Find where the given text appears and provide that cell's center as [X, Y] coordinate. 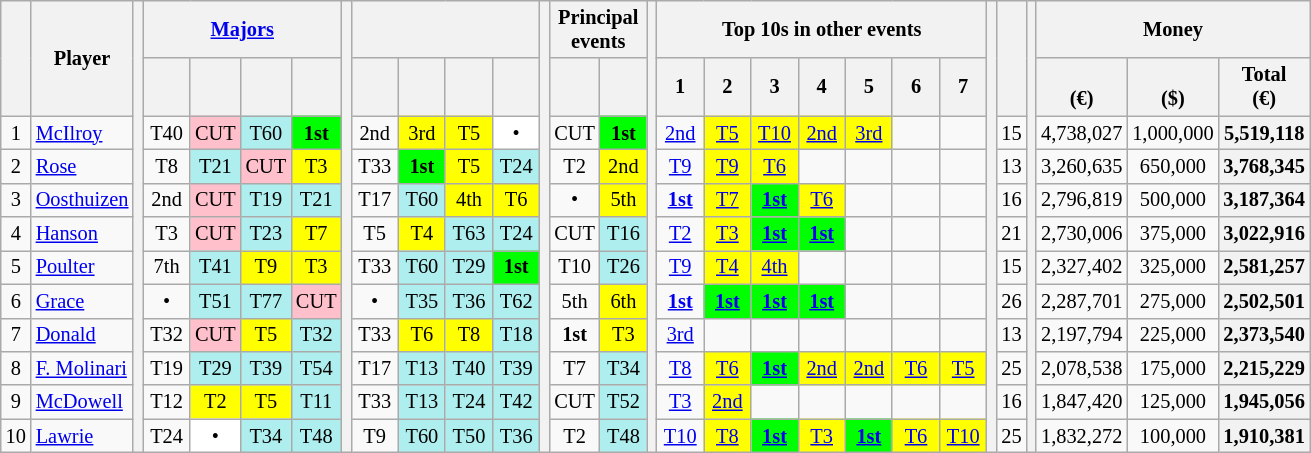
T16 [624, 234]
T12 [166, 402]
6th [624, 301]
21 [1011, 234]
10 [16, 436]
1,910,381 [1264, 436]
Oosthuizen [82, 200]
(€) [1082, 87]
F. Molinari [82, 368]
Donald [82, 335]
2,796,819 [1082, 200]
2,197,794 [1082, 335]
Majors [242, 29]
T77 [266, 301]
T26 [624, 267]
Player [82, 58]
Total(€) [1264, 87]
T42 [516, 402]
650,000 [1172, 166]
2,373,540 [1264, 335]
Rose [82, 166]
Lawrie [82, 436]
1,847,420 [1082, 402]
T62 [516, 301]
3,260,635 [1082, 166]
1,832,272 [1082, 436]
2,215,229 [1264, 368]
125,000 [1172, 402]
1,000,000 [1172, 133]
T41 [215, 267]
McDowell [82, 402]
5,519,118 [1264, 133]
3,187,364 [1264, 200]
26 [1011, 301]
4,738,027 [1082, 133]
2,078,538 [1082, 368]
500,000 [1172, 200]
T11 [316, 402]
9 [16, 402]
2,502,501 [1264, 301]
T52 [624, 402]
2,581,257 [1264, 267]
Grace [82, 301]
375,000 [1172, 234]
2,730,006 [1082, 234]
($) [1172, 87]
325,000 [1172, 267]
8 [16, 368]
T50 [468, 436]
T51 [215, 301]
T54 [316, 368]
T18 [516, 335]
7th [166, 267]
McIlroy [82, 133]
3,768,345 [1264, 166]
2,287,701 [1082, 301]
Poulter [82, 267]
Principal events [598, 29]
100,000 [1172, 436]
T23 [266, 234]
1,945,056 [1264, 402]
225,000 [1172, 335]
2,327,402 [1082, 267]
275,000 [1172, 301]
T35 [422, 301]
175,000 [1172, 368]
T63 [468, 234]
Money [1173, 29]
Top 10s in other events [822, 29]
Hanson [82, 234]
3,022,916 [1264, 234]
